Return the [X, Y] coordinate for the center point of the cell that contains the specified text.  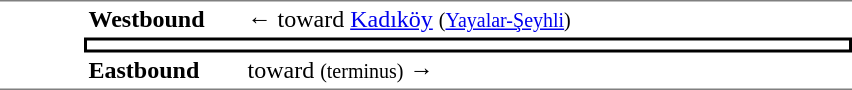
toward (terminus) → [548, 71]
Westbound [164, 19]
Eastbound [164, 71]
← toward Kadıköy (Yayalar-Şeyhli) [548, 19]
